Detect which cell encompasses the target text, then output its [X, Y] center coordinate. 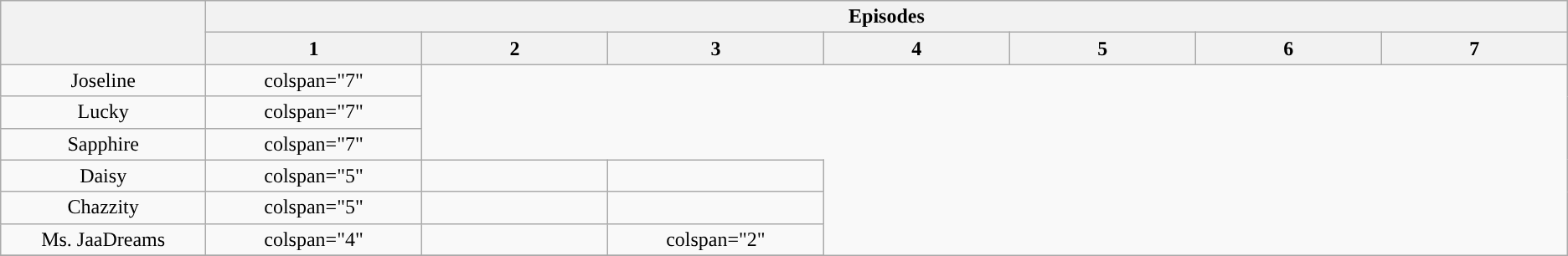
3 [715, 49]
Episodes [887, 17]
2 [514, 49]
Daisy [104, 176]
Joseline [104, 80]
Chazzity [104, 207]
5 [1102, 49]
6 [1288, 49]
colspan="2" [715, 239]
colspan="4" [314, 239]
7 [1474, 49]
Sapphire [104, 144]
Lucky [104, 112]
1 [314, 49]
4 [916, 49]
Ms. JaaDreams [104, 239]
